Capture the cell that displays the provided text and extract its [x, y] central coordinate. 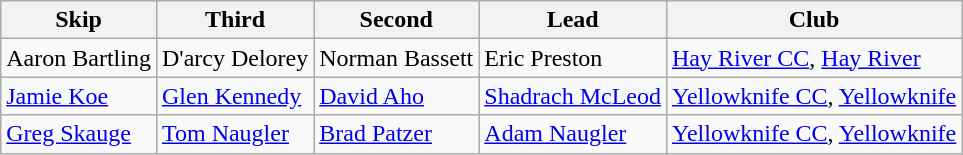
D'arcy Delorey [234, 58]
Shadrach McLeod [573, 96]
Hay River CC, Hay River [814, 58]
David Aho [396, 96]
Brad Patzer [396, 134]
Glen Kennedy [234, 96]
Jamie Koe [79, 96]
Third [234, 20]
Aaron Bartling [79, 58]
Tom Naugler [234, 134]
Adam Naugler [573, 134]
Eric Preston [573, 58]
Norman Bassett [396, 58]
Lead [573, 20]
Greg Skauge [79, 134]
Skip [79, 20]
Club [814, 20]
Second [396, 20]
